Detect which cell encompasses the target text, then output its (X, Y) center coordinate. 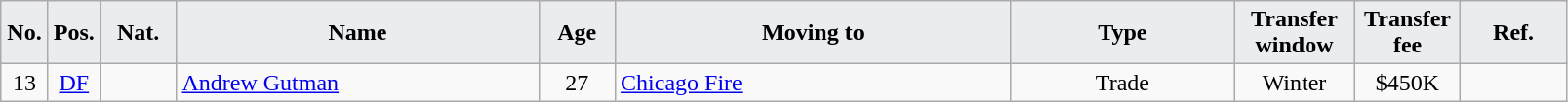
Ref. (1514, 33)
Transfer fee (1407, 33)
Trade (1122, 83)
DF (74, 83)
27 (578, 83)
13 (25, 83)
Name (357, 33)
Age (578, 33)
Transfer window (1295, 33)
Chicago Fire (814, 83)
$450K (1407, 83)
Moving to (814, 33)
Winter (1295, 83)
Nat. (139, 33)
Type (1122, 33)
Andrew Gutman (357, 83)
Νο. (25, 33)
Pos. (74, 33)
